Identify which cell holds the provided text, then report its [X, Y] central coordinate. 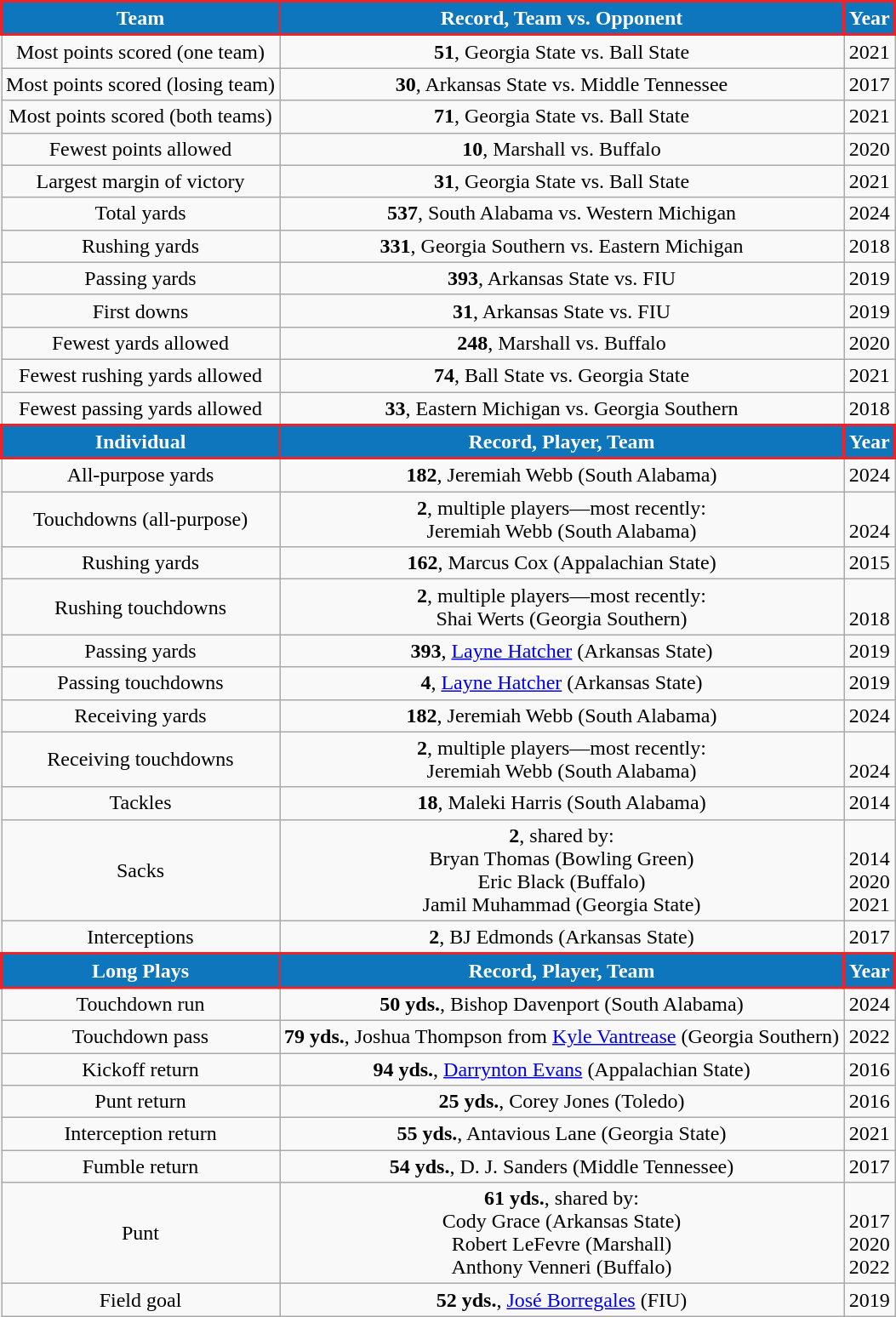
74, Ball State vs. Georgia State [562, 375]
Fewest yards allowed [141, 343]
162, Marcus Cox (Appalachian State) [562, 563]
Interception return [141, 1134]
Tackles [141, 803]
54 yds., D. J. Sanders (Middle Tennessee) [562, 1166]
25 yds., Corey Jones (Toledo) [562, 1102]
Sacks [141, 869]
51, Georgia State vs. Ball State [562, 51]
30, Arkansas State vs. Middle Tennessee [562, 84]
2014 [870, 803]
537, South Alabama vs. Western Michigan [562, 214]
31, Georgia State vs. Ball State [562, 181]
79 yds., Joshua Thompson from Kyle Vantrease (Georgia Southern) [562, 1036]
248, Marshall vs. Buffalo [562, 343]
2, BJ Edmonds (Arkansas State) [562, 938]
Touchdowns (all-purpose) [141, 519]
Team [141, 19]
18, Maleki Harris (South Alabama) [562, 803]
Touchdown pass [141, 1036]
33, Eastern Michigan vs. Georgia Southern [562, 408]
Most points scored (one team) [141, 51]
71, Georgia State vs. Ball State [562, 117]
Passing touchdowns [141, 683]
2022 [870, 1036]
393, Layne Hatcher (Arkansas State) [562, 651]
Touchdown run [141, 1004]
First downs [141, 311]
331, Georgia Southern vs. Eastern Michigan [562, 246]
31, Arkansas State vs. FIU [562, 311]
393, Arkansas State vs. FIU [562, 278]
Interceptions [141, 938]
Receiving touchdowns [141, 759]
2015 [870, 563]
Long Plays [141, 971]
Largest margin of victory [141, 181]
Punt [141, 1234]
Fewest points allowed [141, 149]
Field goal [141, 1300]
All-purpose yards [141, 475]
Fumble return [141, 1166]
52 yds., José Borregales (FIU) [562, 1300]
61 yds., shared by:Cody Grace (Arkansas State)Robert LeFevre (Marshall)Anthony Venneri (Buffalo) [562, 1234]
55 yds., Antavious Lane (Georgia State) [562, 1134]
Most points scored (losing team) [141, 84]
Record, Team vs. Opponent [562, 19]
Kickoff return [141, 1069]
Most points scored (both teams) [141, 117]
94 yds., Darrynton Evans (Appalachian State) [562, 1069]
2, shared by:Bryan Thomas (Bowling Green)Eric Black (Buffalo)Jamil Muhammad (Georgia State) [562, 869]
Total yards [141, 214]
Rushing touchdowns [141, 607]
Fewest passing yards allowed [141, 408]
Receiving yards [141, 716]
2, multiple players—most recently:Shai Werts (Georgia Southern) [562, 607]
Punt return [141, 1102]
4, Layne Hatcher (Arkansas State) [562, 683]
201720202022 [870, 1234]
Individual [141, 442]
Fewest rushing yards allowed [141, 375]
10, Marshall vs. Buffalo [562, 149]
201420202021 [870, 869]
50 yds., Bishop Davenport (South Alabama) [562, 1004]
